Locate the cell with the specified text and output its (x, y) center coordinate. 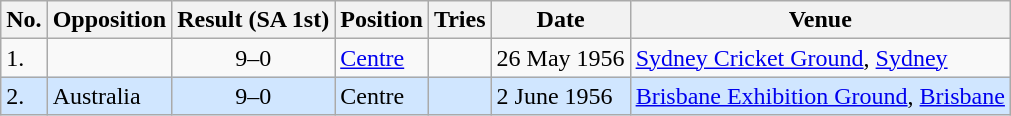
Position (382, 20)
2. (24, 96)
Venue (820, 20)
Result (SA 1st) (254, 20)
Australia (109, 96)
Brisbane Exhibition Ground, Brisbane (820, 96)
2 June 1956 (560, 96)
Date (560, 20)
Tries (460, 20)
1. (24, 58)
26 May 1956 (560, 58)
Opposition (109, 20)
Sydney Cricket Ground, Sydney (820, 58)
No. (24, 20)
